Search for the cell housing the specified text and yield its (x, y) center coordinate. 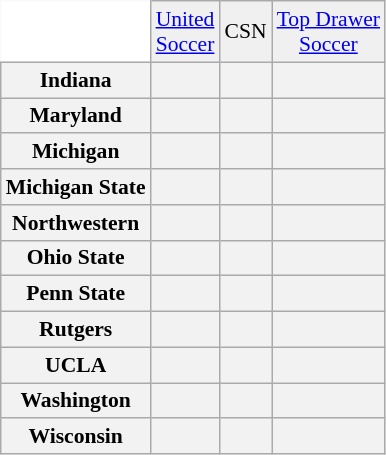
Michigan State (76, 187)
UCLA (76, 365)
Maryland (76, 116)
Michigan (76, 152)
Indiana (76, 80)
Rutgers (76, 330)
Penn State (76, 294)
Northwestern (76, 223)
Wisconsin (76, 437)
Ohio State (76, 258)
Washington (76, 401)
Top DrawerSoccer (329, 32)
CSN (245, 32)
UnitedSoccer (186, 32)
